Locate the cell with the specified text and output its (x, y) center coordinate. 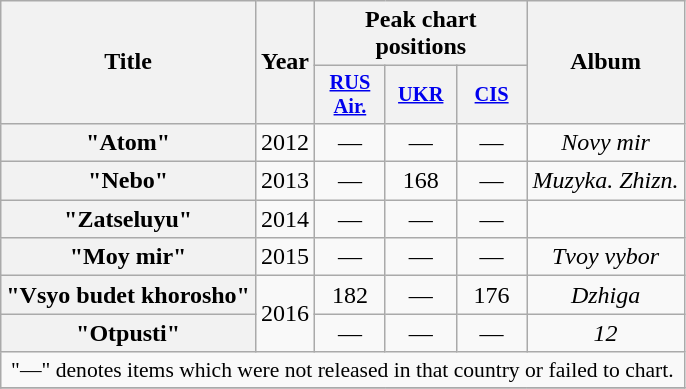
182 (350, 295)
2013 (284, 181)
"Otpusti" (128, 333)
UKR (420, 95)
"Zatseluyu" (128, 219)
Tvoy vybor (606, 257)
Year (284, 62)
"Atom" (128, 142)
12 (606, 333)
168 (420, 181)
Peak chart positions (420, 34)
Novy mir (606, 142)
"—" denotes items which were not released in that country or failed to chart. (342, 370)
Dzhiga (606, 295)
2012 (284, 142)
"Vsyo budet khorosho" (128, 295)
2016 (284, 314)
RUSAir. (350, 95)
CIS (492, 95)
Muzyka. Zhizn. (606, 181)
176 (492, 295)
Title (128, 62)
"Nebo" (128, 181)
2014 (284, 219)
2015 (284, 257)
Album (606, 62)
"Moy mir" (128, 257)
